Scan for the cell matching the given text and deliver its [X, Y] coordinate at center. 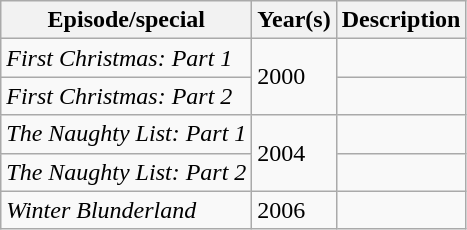
2000 [294, 77]
The Naughty List: Part 1 [126, 134]
Episode/special [126, 20]
The Naughty List: Part 2 [126, 172]
Description [401, 20]
2006 [294, 210]
2004 [294, 153]
Year(s) [294, 20]
Winter Blunderland [126, 210]
First Christmas: Part 2 [126, 96]
First Christmas: Part 1 [126, 58]
